Identify which cell holds the provided text, then report its (X, Y) central coordinate. 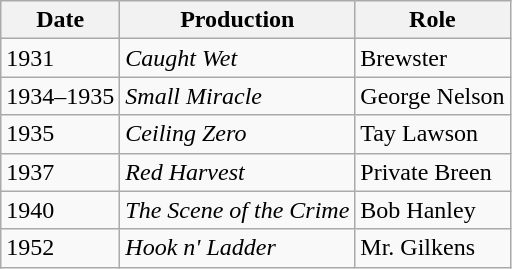
Bob Hanley (432, 210)
1952 (60, 248)
1934–1935 (60, 96)
George Nelson (432, 96)
Ceiling Zero (238, 134)
Production (238, 20)
1935 (60, 134)
1937 (60, 172)
Role (432, 20)
Brewster (432, 58)
The Scene of the Crime (238, 210)
Caught Wet (238, 58)
Small Miracle (238, 96)
1940 (60, 210)
Date (60, 20)
Hook n' Ladder (238, 248)
Tay Lawson (432, 134)
1931 (60, 58)
Mr. Gilkens (432, 248)
Red Harvest (238, 172)
Private Breen (432, 172)
